Output the (X, Y) coordinate of the center of the cell containing the given text.  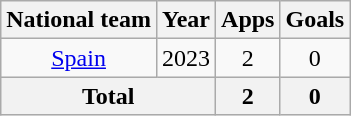
Total (108, 96)
Spain (79, 58)
2023 (186, 58)
National team (79, 20)
Goals (315, 20)
Apps (248, 20)
Year (186, 20)
